Return (x, y) of the center of cell containing provided text 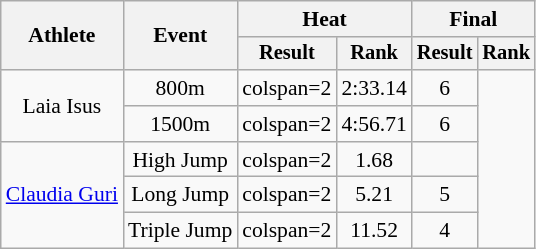
Claudia Guri (62, 196)
5 (445, 195)
Final (474, 19)
Long Jump (180, 195)
11.52 (374, 231)
1.68 (374, 160)
Laia Isus (62, 106)
4:56.71 (374, 124)
800m (180, 88)
4 (445, 231)
Heat (324, 19)
1500m (180, 124)
Triple Jump (180, 231)
Athlete (62, 36)
High Jump (180, 160)
2:33.14 (374, 88)
5.21 (374, 195)
Event (180, 36)
